Determine the [X, Y] coordinate at the center of the cell enclosing the given text.  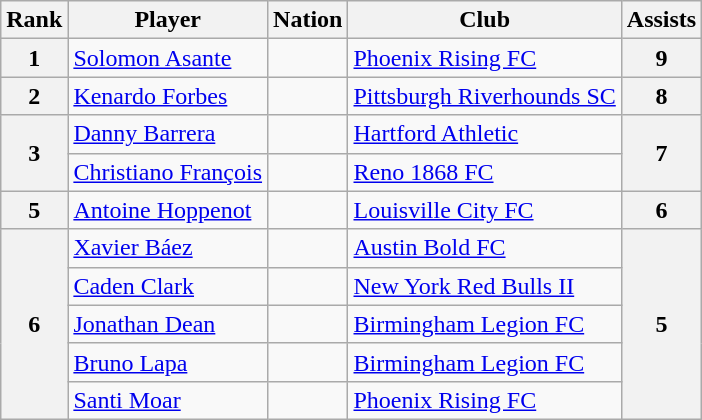
Christiano François [168, 172]
Assists [661, 20]
Rank [34, 20]
3 [34, 153]
Reno 1868 FC [484, 172]
New York Red Bulls II [484, 286]
Santi Moar [168, 400]
Bruno Lapa [168, 362]
1 [34, 58]
Xavier Báez [168, 248]
Solomon Asante [168, 58]
Pittsburgh Riverhounds SC [484, 96]
9 [661, 58]
Caden Clark [168, 286]
Danny Barrera [168, 134]
2 [34, 96]
Jonathan Dean [168, 324]
Player [168, 20]
Club [484, 20]
Austin Bold FC [484, 248]
Antoine Hoppenot [168, 210]
Nation [308, 20]
Hartford Athletic [484, 134]
Kenardo Forbes [168, 96]
7 [661, 153]
Louisville City FC [484, 210]
8 [661, 96]
